Return the (x, y) coordinate for the center point of the cell that contains the specified text.  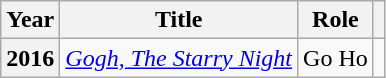
Gogh, The Starry Night (179, 58)
Title (179, 20)
2016 (30, 58)
Year (30, 20)
Go Ho (336, 58)
Role (336, 20)
